Determine the (x, y) coordinate at the center of the cell enclosing the given text.  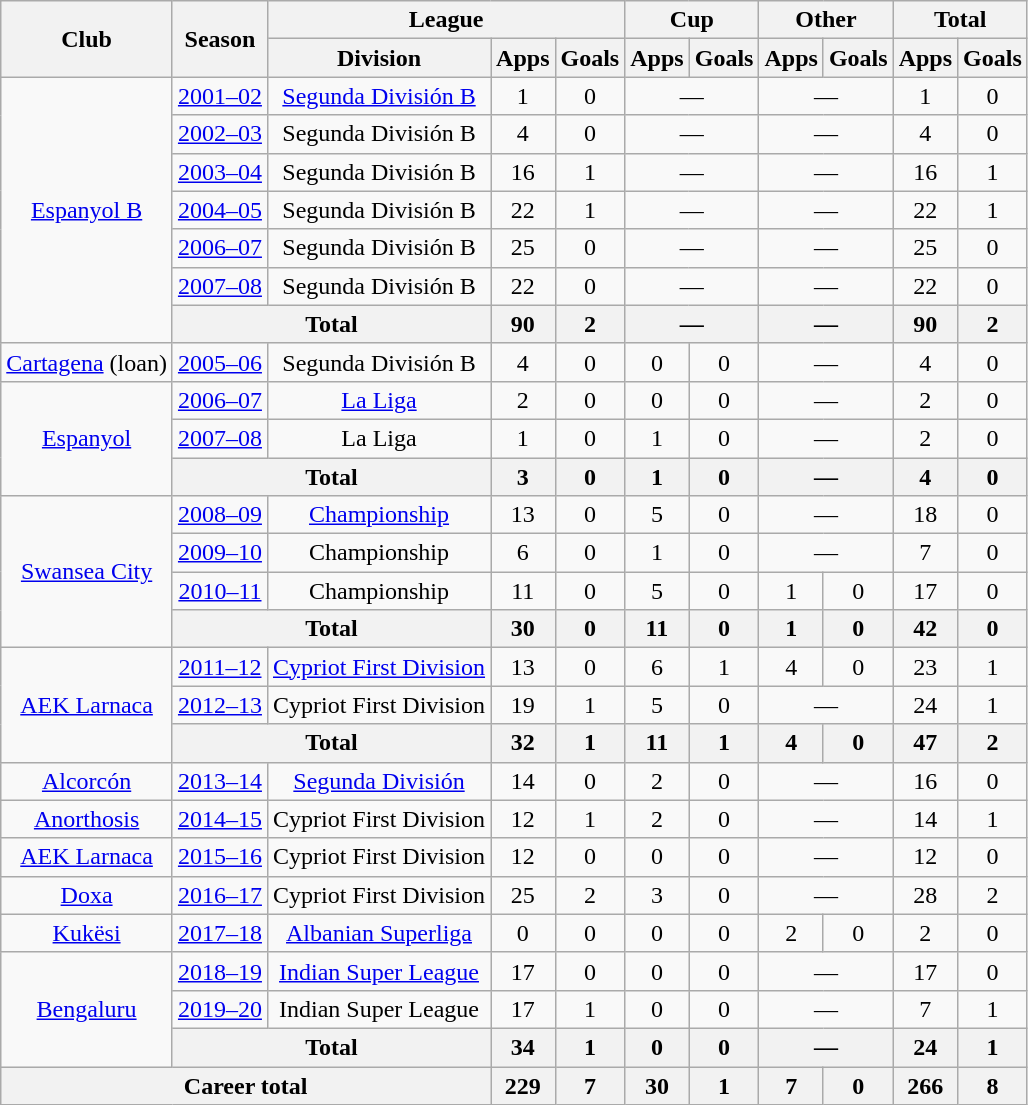
2001–02 (220, 96)
Kukësi (87, 933)
2004–05 (220, 210)
Division (378, 58)
League (446, 20)
Cartagena (loan) (87, 362)
34 (523, 1047)
2014–15 (220, 819)
Cup (692, 20)
2012–13 (220, 705)
2011–12 (220, 667)
2013–14 (220, 781)
2009–10 (220, 553)
2017–18 (220, 933)
Season (220, 39)
266 (925, 1085)
42 (925, 629)
Doxa (87, 895)
2015–16 (220, 857)
23 (925, 667)
2002–03 (220, 134)
19 (523, 705)
Alcorcón (87, 781)
28 (925, 895)
Espanyol (87, 438)
2016–17 (220, 895)
47 (925, 743)
2005–06 (220, 362)
Club (87, 39)
Espanyol B (87, 210)
2018–19 (220, 971)
Bengaluru (87, 1009)
2003–04 (220, 172)
Anorthosis (87, 819)
Swansea City (87, 572)
Career total (246, 1085)
2008–09 (220, 515)
32 (523, 743)
Segunda División (378, 781)
Albanian Superliga (378, 933)
18 (925, 515)
8 (993, 1085)
229 (523, 1085)
2010–11 (220, 591)
2019–20 (220, 1009)
Other (826, 20)
